Detect which cell encompasses the target text, then output its [X, Y] center coordinate. 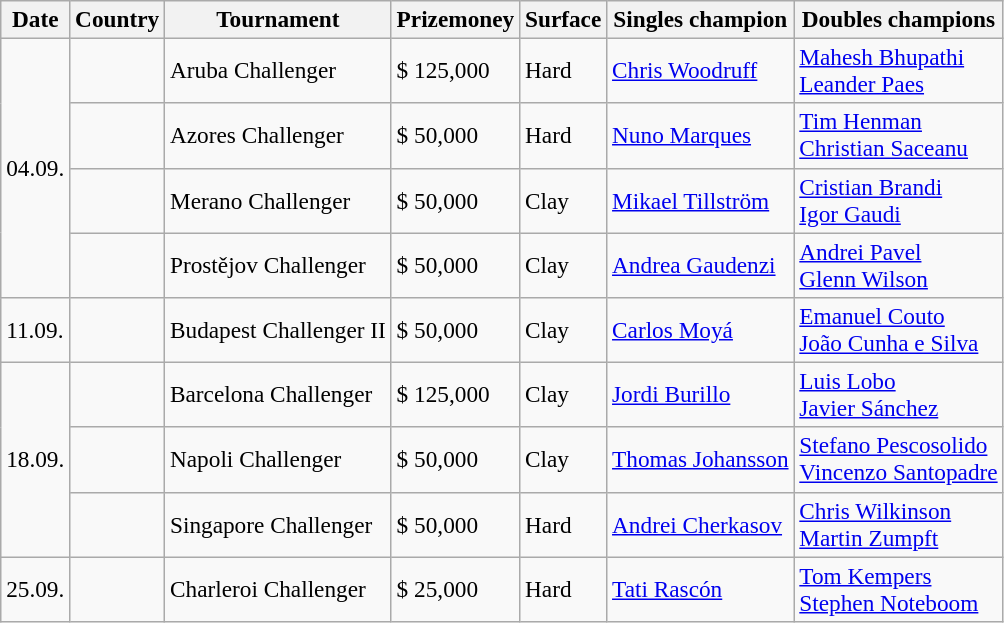
Chris Wilkinson Martin Zumpft [898, 524]
Azores Challenger [278, 136]
Cristian Brandi Igor Gaudi [898, 200]
Prizemoney [455, 19]
Prostějov Challenger [278, 264]
Andrei Pavel Glenn Wilson [898, 264]
Andrea Gaudenzi [700, 264]
Singapore Challenger [278, 524]
25.09. [36, 588]
Singles champion [700, 19]
11.09. [36, 330]
Barcelona Challenger [278, 394]
Budapest Challenger II [278, 330]
Stefano Pescosolido Vincenzo Santopadre [898, 460]
Tournament [278, 19]
Carlos Moyá [700, 330]
Date [36, 19]
Mahesh Bhupathi Leander Paes [898, 70]
04.09. [36, 168]
Doubles champions [898, 19]
Napoli Challenger [278, 460]
Merano Challenger [278, 200]
Tati Rascón [700, 588]
Luis Lobo Javier Sánchez [898, 394]
Thomas Johansson [700, 460]
Emanuel Couto João Cunha e Silva [898, 330]
18.09. [36, 459]
Aruba Challenger [278, 70]
$ 25,000 [455, 588]
Jordi Burillo [700, 394]
Tim Henman Christian Saceanu [898, 136]
Tom Kempers Stephen Noteboom [898, 588]
Nuno Marques [700, 136]
Surface [564, 19]
Chris Woodruff [700, 70]
Charleroi Challenger [278, 588]
Country [118, 19]
Mikael Tillström [700, 200]
Andrei Cherkasov [700, 524]
